Search for the cell housing the specified text and yield its [x, y] center coordinate. 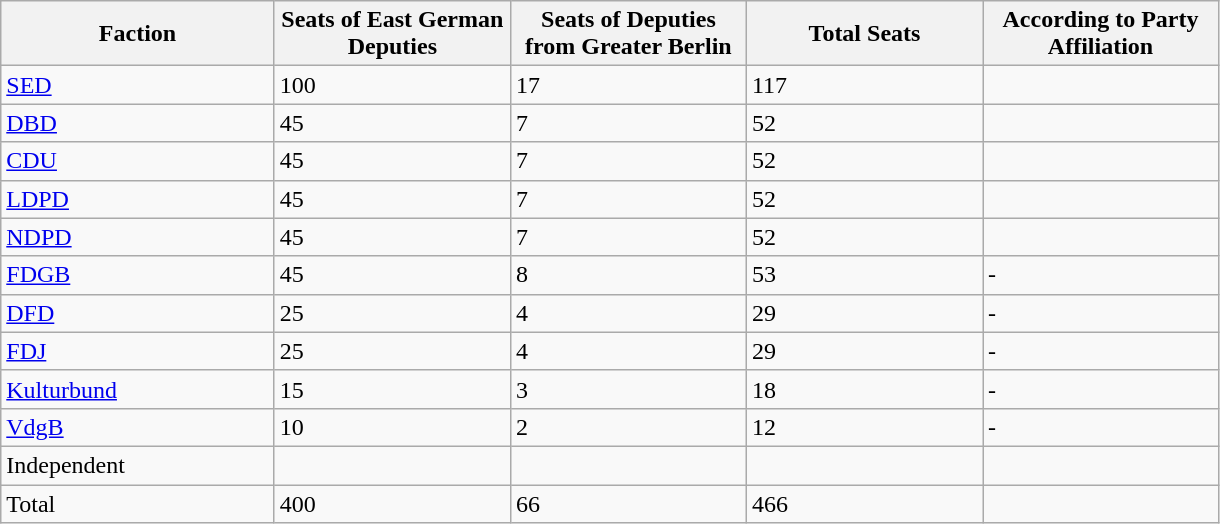
FDGB [138, 275]
Kulturbund [138, 389]
15 [392, 389]
DFD [138, 313]
17 [628, 85]
VdgB [138, 427]
18 [864, 389]
3 [628, 389]
2 [628, 427]
66 [628, 503]
53 [864, 275]
Seats of East German Deputies [392, 34]
FDJ [138, 351]
Total Seats [864, 34]
117 [864, 85]
CDU [138, 161]
DBD [138, 123]
12 [864, 427]
466 [864, 503]
Seats of Deputies from Greater Berlin [628, 34]
According to Party Affiliation [1100, 34]
SED [138, 85]
Independent [138, 465]
NDPD [138, 237]
400 [392, 503]
100 [392, 85]
10 [392, 427]
Total [138, 503]
LDPD [138, 199]
8 [628, 275]
Faction [138, 34]
